Provide the [X, Y] coordinate of the cell's center where the given text is located.  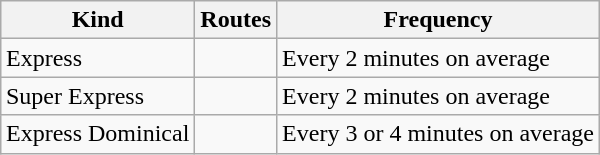
Super Express [97, 96]
Express Dominical [97, 134]
Frequency [438, 20]
Every 3 or 4 minutes on average [438, 134]
Express [97, 58]
Routes [236, 20]
Kind [97, 20]
